Return the (X, Y) coordinate for the center point of the cell that contains the specified text.  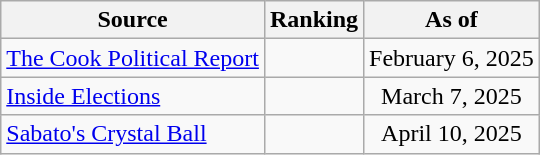
As of (452, 20)
March 7, 2025 (452, 96)
The Cook Political Report (133, 58)
Ranking (314, 20)
Sabato's Crystal Ball (133, 134)
Source (133, 20)
April 10, 2025 (452, 134)
Inside Elections (133, 96)
February 6, 2025 (452, 58)
